Capture the cell that displays the provided text and extract its [x, y] central coordinate. 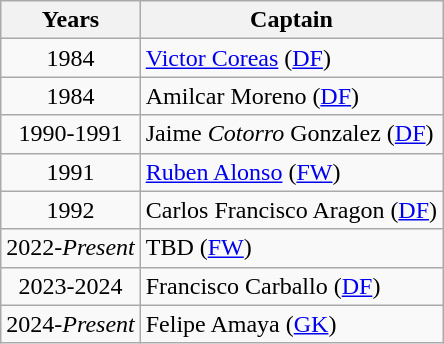
2023-2024 [70, 286]
Years [70, 20]
Captain [291, 20]
Felipe Amaya (GK) [291, 324]
1991 [70, 172]
1990-1991 [70, 134]
2024-Present [70, 324]
1992 [70, 210]
Amilcar Moreno (DF) [291, 96]
Jaime Cotorro Gonzalez (DF) [291, 134]
Ruben Alonso (FW) [291, 172]
Francisco Carballo (DF) [291, 286]
Carlos Francisco Aragon (DF) [291, 210]
TBD (FW) [291, 248]
2022-Present [70, 248]
Victor Coreas (DF) [291, 58]
